Scan for the cell matching the given text and deliver its (x, y) coordinate at center. 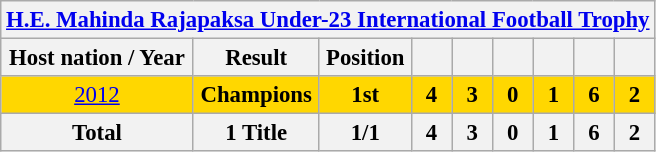
1 Title (256, 133)
Host nation / Year (97, 58)
Result (256, 58)
1st (365, 95)
Champions (256, 95)
1/1 (365, 133)
H.E. Mahinda Rajapaksa Under-23 International Football Trophy (328, 20)
2012 (97, 95)
Total (97, 133)
Position (365, 58)
